Output the (x, y) coordinate of the center of the cell containing the given text.  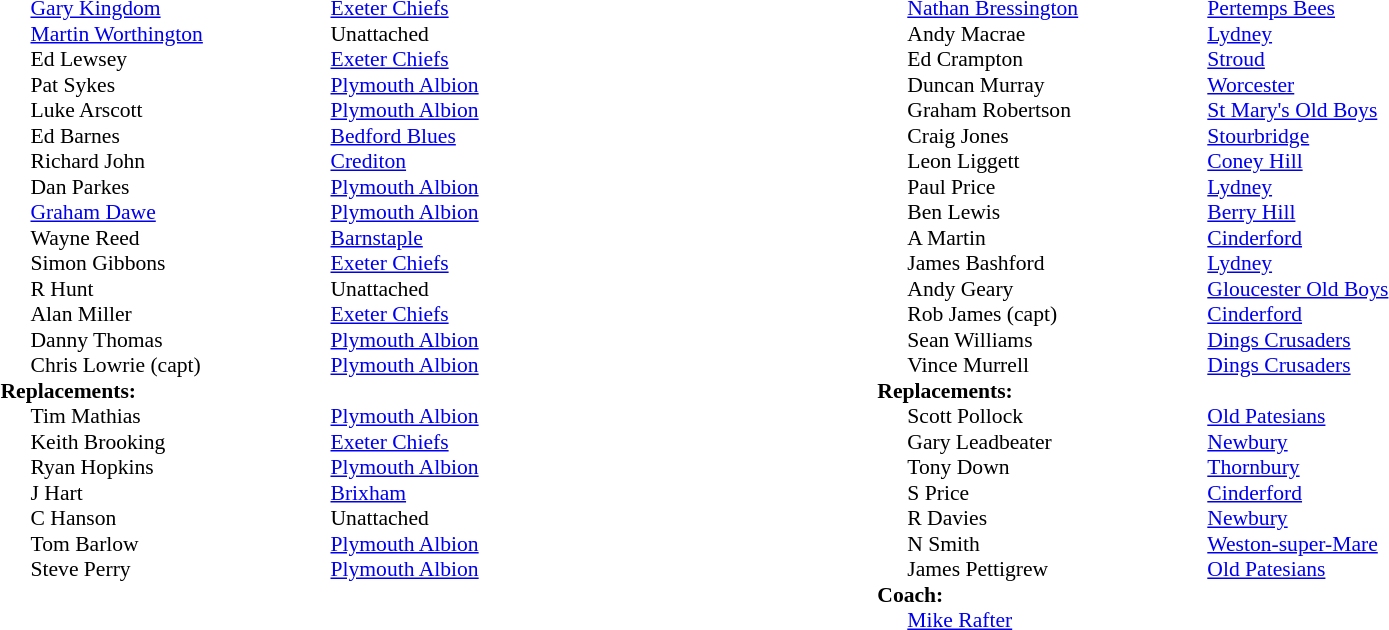
Simon Gibbons (180, 263)
Ed Lewsey (180, 59)
N Smith (1057, 544)
Alan Miller (180, 315)
Graham Robertson (1057, 111)
Berry Hill (1298, 213)
St Mary's Old Boys (1298, 111)
J Hart (180, 493)
Stourbridge (1298, 136)
Pat Sykes (180, 85)
Crediton (404, 161)
Chris Lowrie (capt) (180, 365)
Tom Barlow (180, 544)
Dan Parkes (180, 187)
Craig Jones (1057, 136)
Graham Dawe (180, 213)
Bedford Blues (404, 136)
Vince Murrell (1057, 365)
Sean Williams (1057, 340)
Richard John (180, 161)
Ryan Hopkins (180, 467)
Steve Perry (180, 569)
Thornbury (1298, 467)
A Martin (1057, 238)
Luke Arscott (180, 111)
Wayne Reed (180, 238)
R Hunt (180, 289)
Paul Price (1057, 187)
Andy Macrae (1057, 34)
Ben Lewis (1057, 213)
Brixham (404, 493)
Worcester (1298, 85)
Keith Brooking (180, 442)
Gary Leadbeater (1057, 442)
Coach: (1132, 595)
Leon Liggett (1057, 161)
Martin Worthington (180, 34)
Stroud (1298, 59)
Coney Hill (1298, 161)
R Davies (1057, 519)
James Bashford (1057, 263)
Gloucester Old Boys (1298, 289)
Barnstaple (404, 238)
Scott Pollock (1057, 417)
C Hanson (180, 519)
Andy Geary (1057, 289)
Tim Mathias (180, 417)
Ed Crampton (1057, 59)
Tony Down (1057, 467)
S Price (1057, 493)
James Pettigrew (1057, 569)
Weston-super-Mare (1298, 544)
Rob James (capt) (1057, 315)
Ed Barnes (180, 136)
Danny Thomas (180, 340)
Duncan Murray (1057, 85)
